Detect which cell encompasses the target text, then output its [x, y] center coordinate. 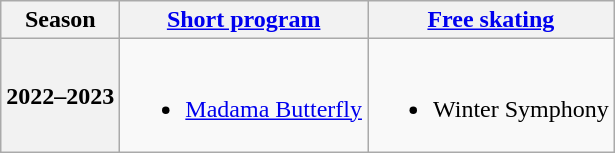
Short program [244, 20]
Free skating [492, 20]
Winter Symphony [492, 96]
2022–2023 [60, 96]
Season [60, 20]
Madama Butterfly [244, 96]
